Output the (X, Y) coordinate of the center of the cell containing the given text.  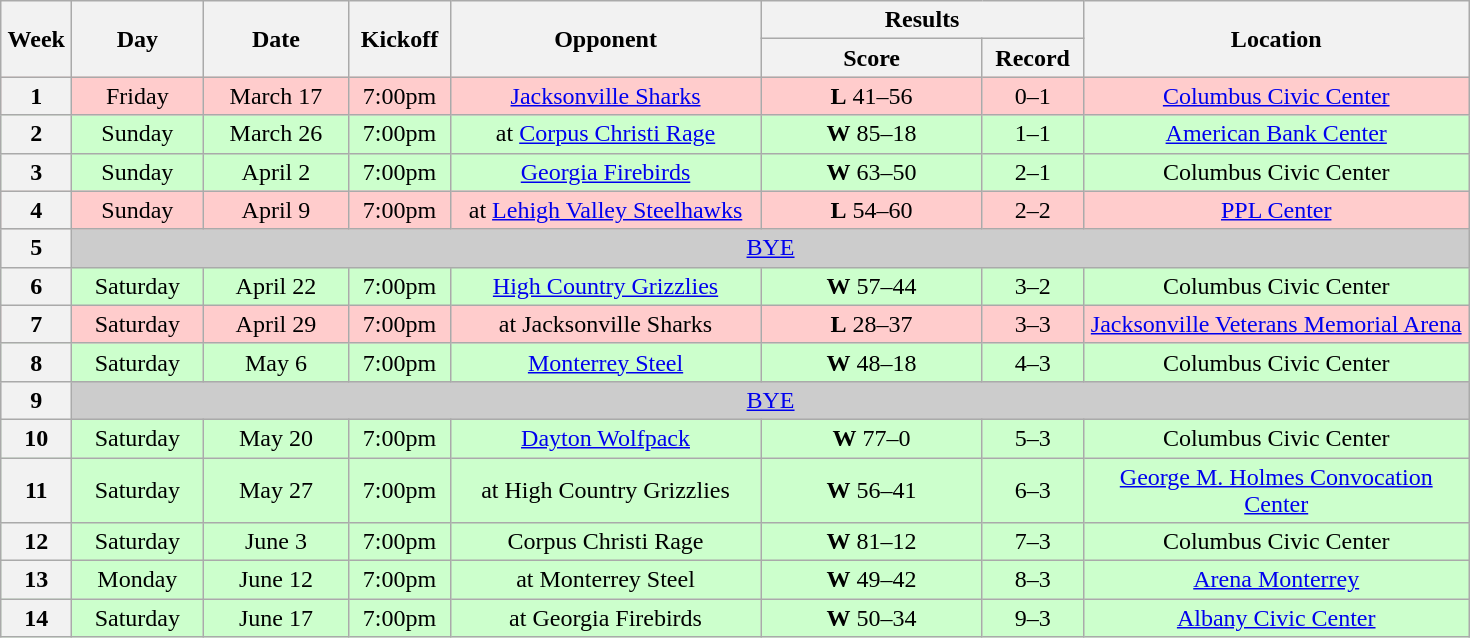
11 (36, 490)
at Georgia Firebirds (606, 618)
W 77–0 (872, 438)
at Monterrey Steel (606, 580)
2 (36, 134)
Date (276, 39)
Location (1276, 39)
May 20 (276, 438)
Arena Monterrey (1276, 580)
4–3 (1032, 362)
Corpus Christi Rage (606, 542)
8 (36, 362)
April 22 (276, 286)
2–1 (1032, 172)
2–2 (1032, 210)
Day (138, 39)
3 (36, 172)
Results (922, 20)
6 (36, 286)
4 (36, 210)
Dayton Wolfpack (606, 438)
Jacksonville Veterans Memorial Arena (1276, 324)
Opponent (606, 39)
3–2 (1032, 286)
at High Country Grizzlies (606, 490)
W 81–12 (872, 542)
6–3 (1032, 490)
5–3 (1032, 438)
W 56–41 (872, 490)
Week (36, 39)
8–3 (1032, 580)
April 29 (276, 324)
L 41–56 (872, 96)
Albany Civic Center (1276, 618)
April 9 (276, 210)
1–1 (1032, 134)
High Country Grizzlies (606, 286)
June 3 (276, 542)
1 (36, 96)
L 54–60 (872, 210)
at Lehigh Valley Steelhawks (606, 210)
June 17 (276, 618)
L 28–37 (872, 324)
7 (36, 324)
March 26 (276, 134)
3–3 (1032, 324)
Kickoff (400, 39)
W 48–18 (872, 362)
0–1 (1032, 96)
W 85–18 (872, 134)
9–3 (1032, 618)
Jacksonville Sharks (606, 96)
7–3 (1032, 542)
Score (872, 58)
May 6 (276, 362)
Monterrey Steel (606, 362)
at Corpus Christi Rage (606, 134)
at Jacksonville Sharks (606, 324)
10 (36, 438)
April 2 (276, 172)
W 49–42 (872, 580)
14 (36, 618)
W 63–50 (872, 172)
George M. Holmes Convocation Center (1276, 490)
Friday (138, 96)
Monday (138, 580)
13 (36, 580)
American Bank Center (1276, 134)
9 (36, 400)
5 (36, 248)
PPL Center (1276, 210)
Georgia Firebirds (606, 172)
Record (1032, 58)
March 17 (276, 96)
W 57–44 (872, 286)
W 50–34 (872, 618)
12 (36, 542)
June 12 (276, 580)
May 27 (276, 490)
